Search for the cell housing the specified text and yield its [X, Y] center coordinate. 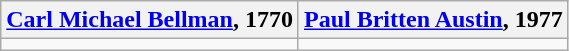
Carl Michael Bellman, 1770 [150, 20]
Paul Britten Austin, 1977 [433, 20]
